Return the (x, y) coordinate for the center point of the cell that contains the specified text.  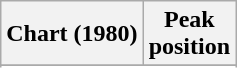
Chart (1980) (72, 34)
Peakposition (189, 34)
